Detect which cell encompasses the target text, then output its [x, y] center coordinate. 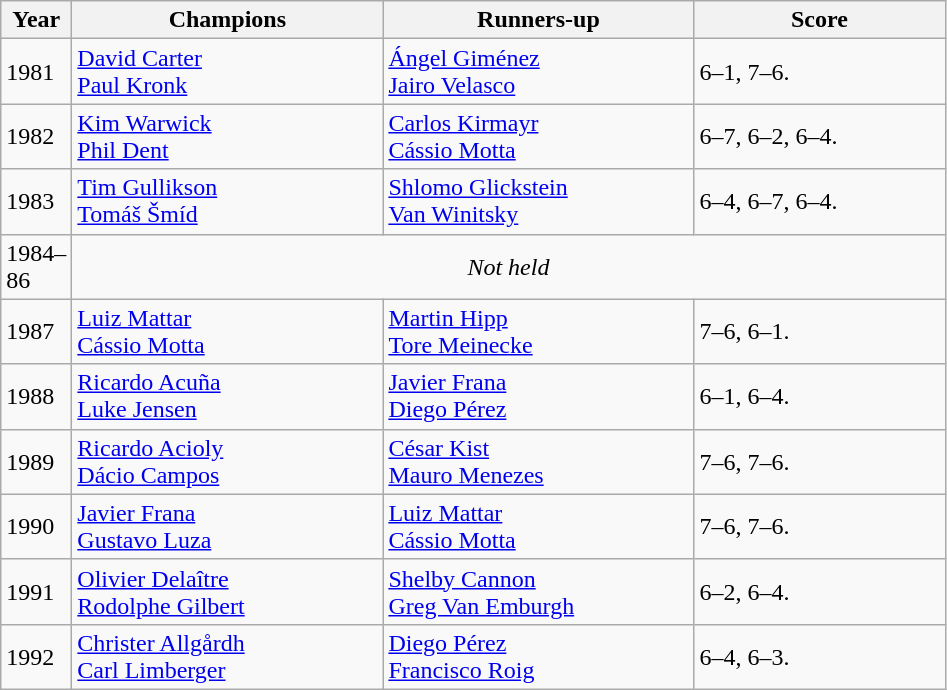
6–2, 6–4. [820, 592]
Shlomo Glickstein Van Winitsky [538, 202]
7–6, 6–1. [820, 332]
Shelby Cannon Greg Van Emburgh [538, 592]
Olivier Delaître Rodolphe Gilbert [228, 592]
Champions [228, 20]
Kim Warwick Phil Dent [228, 136]
Ángel Giménez Jairo Velasco [538, 72]
6–4, 6–7, 6–4. [820, 202]
Martin Hipp Tore Meinecke [538, 332]
Christer Allgårdh Carl Limberger [228, 656]
César Kist Mauro Menezes [538, 462]
1990 [36, 526]
1983 [36, 202]
1987 [36, 332]
Javier Frana Diego Pérez [538, 396]
1982 [36, 136]
1984–86 [36, 266]
Javier Frana Gustavo Luza [228, 526]
Diego Pérez Francisco Roig [538, 656]
1981 [36, 72]
6–1, 7–6. [820, 72]
1988 [36, 396]
Ricardo Acuña Luke Jensen [228, 396]
David Carter Paul Kronk [228, 72]
6–1, 6–4. [820, 396]
6–7, 6–2, 6–4. [820, 136]
Not held [508, 266]
Carlos Kirmayr Cássio Motta [538, 136]
Year [36, 20]
Score [820, 20]
Tim Gullikson Tomáš Šmíd [228, 202]
1992 [36, 656]
Runners-up [538, 20]
Ricardo Acioly Dácio Campos [228, 462]
6–4, 6–3. [820, 656]
1991 [36, 592]
1989 [36, 462]
